Locate the cell with the specified text and output its [X, Y] center coordinate. 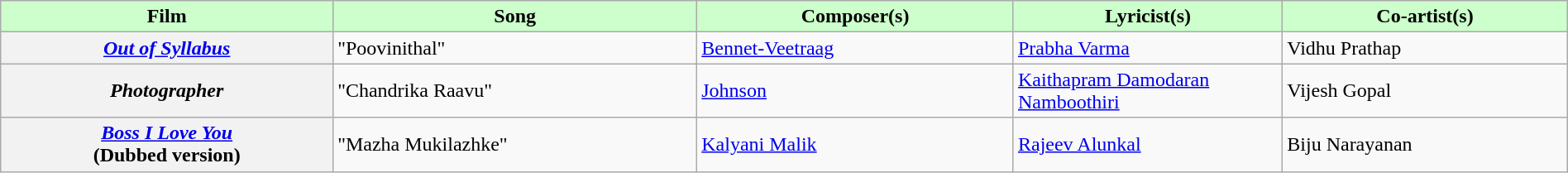
Photographer [167, 91]
Rajeev Alunkal [1148, 144]
"Chandrika Raavu" [515, 91]
Lyricist(s) [1148, 17]
Prabha Varma [1148, 48]
Out of Syllabus [167, 48]
Vijesh Gopal [1425, 91]
Composer(s) [855, 17]
Co-artist(s) [1425, 17]
Biju Narayanan [1425, 144]
Film [167, 17]
"Poovinithal" [515, 48]
Johnson [855, 91]
Kalyani Malik [855, 144]
Song [515, 17]
Bennet-Veetraag [855, 48]
Kaithapram Damodaran Namboothiri [1148, 91]
Vidhu Prathap [1425, 48]
Boss I Love You(Dubbed version) [167, 144]
"Mazha Mukilazhke" [515, 144]
